Find where the given text appears and provide that cell's center as (x, y) coordinate. 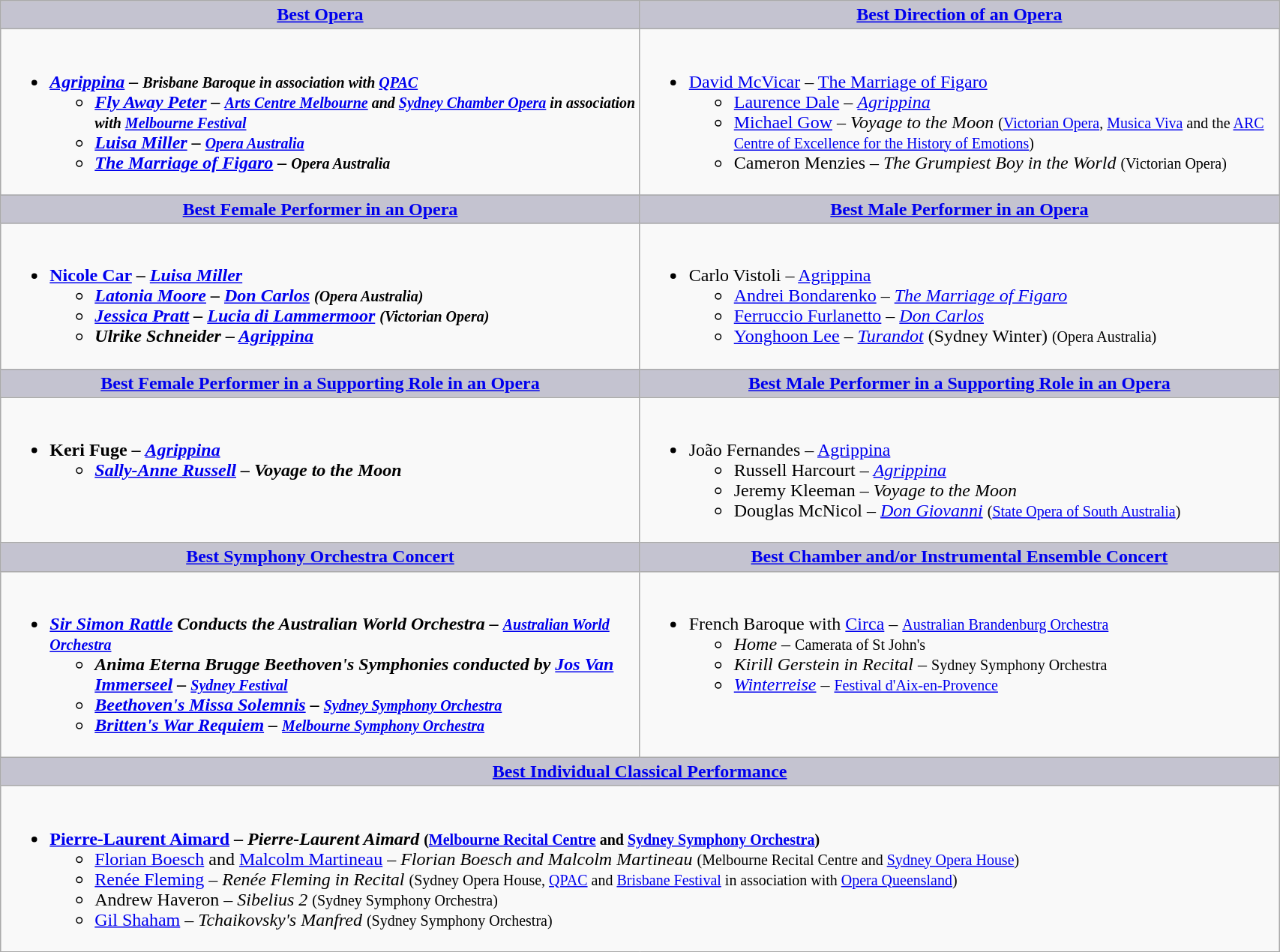
Best Individual Classical Performance (640, 771)
Best Direction of an Opera (959, 15)
Best Female Performer in a Supporting Role in an Opera (320, 383)
Best Male Performer in a Supporting Role in an Opera (959, 383)
Best Chamber and/or Instrumental Ensemble Concert (959, 557)
Best Symphony Orchestra Concert (320, 557)
Best Opera (320, 15)
Keri Fuge – AgrippinaSally-Anne Russell – Voyage to the Moon (320, 470)
Best Female Performer in an Opera (320, 209)
Best Male Performer in an Opera (959, 209)
